Pinpoint the cell where the given text exists, returning its (X, Y) midpoint coordinate. 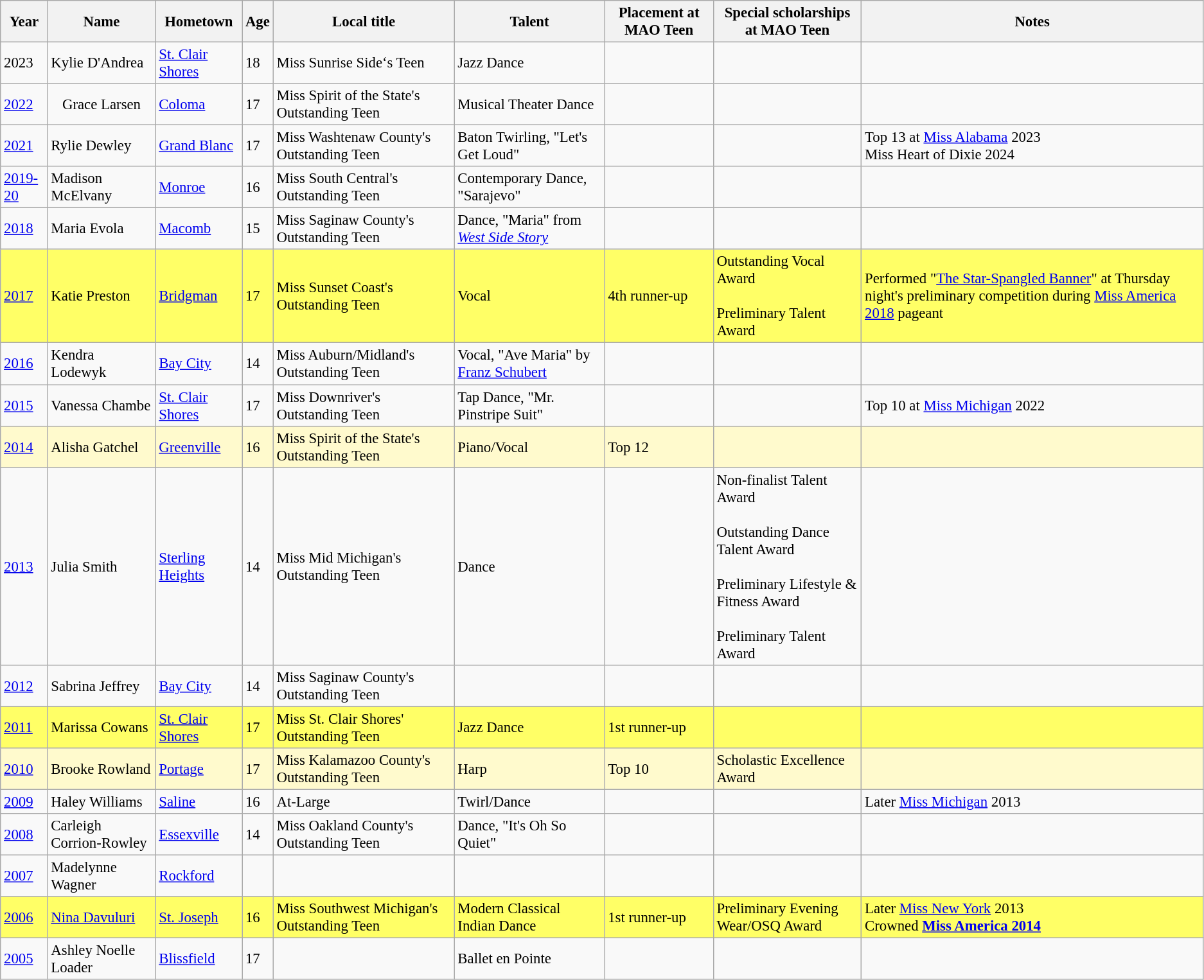
2016 (24, 363)
Greenville (199, 447)
Age (258, 22)
Local title (364, 22)
Kylie D'Andrea (102, 63)
Top 10 at Miss Michigan 2022 (1032, 406)
2011 (24, 727)
Miss Oakland County's Outstanding Teen (364, 835)
Miss Washtenaw County's Outstanding Teen (364, 146)
Katie Preston (102, 296)
Dance, "It's Oh So Quiet" (529, 835)
2022 (24, 104)
Year (24, 22)
Baton Twirling, "Let's Get Loud" (529, 146)
2008 (24, 835)
Later Miss Michigan 2013 (1032, 801)
Vocal, "Ave Maria" by Franz Schubert (529, 363)
Later Miss New York 2013Crowned Miss America 2014 (1032, 917)
Name (102, 22)
2013 (24, 566)
Rylie Dewley (102, 146)
15 (258, 229)
Contemporary Dance, "Sarajevo" (529, 188)
Kendra Lodewyk (102, 363)
Miss Kalamazoo County's Outstanding Teen (364, 769)
Vanessa Chambe (102, 406)
Nina Davuluri (102, 917)
Talent (529, 22)
Performed "The Star-Spangled Banner" at Thursday night's preliminary competition during Miss America 2018 pageant (1032, 296)
Miss St. Clair Shores' Outstanding Teen (364, 727)
2009 (24, 801)
2021 (24, 146)
Dance (529, 566)
Haley Williams (102, 801)
2014 (24, 447)
2007 (24, 876)
Grace Larsen (102, 104)
Carleigh Corrion-Rowley (102, 835)
Miss South Central's Outstanding Teen (364, 188)
Madelynne Wagner (102, 876)
Bridgman (199, 296)
Musical Theater Dance (529, 104)
2018 (24, 229)
Hometown (199, 22)
Madison McElvany (102, 188)
Non-finalist Talent AwardOutstanding Dance Talent AwardPreliminary Lifestyle & Fitness AwardPreliminary Talent Award (788, 566)
Portage (199, 769)
Macomb (199, 229)
2006 (24, 917)
2012 (24, 686)
Modern Classical Indian Dance (529, 917)
4th runner-up (659, 296)
Ballet en Pointe (529, 959)
Tap Dance, "Mr. Pinstripe Suit" (529, 406)
Saline (199, 801)
Essexville (199, 835)
Miss Southwest Michigan's Outstanding Teen (364, 917)
At-Large (364, 801)
Brooke Rowland (102, 769)
Julia Smith (102, 566)
Notes (1032, 22)
Dance, "Maria" from West Side Story (529, 229)
2015 (24, 406)
Vocal (529, 296)
Special scholarships at MAO Teen (788, 22)
2017 (24, 296)
Top 13 at Miss Alabama 2023Miss Heart of Dixie 2024 (1032, 146)
Piano/Vocal (529, 447)
Maria Evola (102, 229)
Sabrina Jeffrey (102, 686)
Grand Blanc (199, 146)
Miss Mid Michigan's Outstanding Teen (364, 566)
18 (258, 63)
Outstanding Vocal AwardPreliminary Talent Award (788, 296)
Blissfield (199, 959)
Rockford (199, 876)
Alisha Gatchel (102, 447)
2010 (24, 769)
Miss Downriver's Outstanding Teen (364, 406)
Ashley Noelle Loader (102, 959)
Top 10 (659, 769)
Harp (529, 769)
Coloma (199, 104)
2005 (24, 959)
Sterling Heights (199, 566)
Monroe (199, 188)
2023 (24, 63)
Top 12 (659, 447)
Miss Sunset Coast's Outstanding Teen (364, 296)
Miss Sunrise Side‘s Teen (364, 63)
2019-20 (24, 188)
Preliminary Evening Wear/OSQ Award (788, 917)
Twirl/Dance (529, 801)
Miss Auburn/Midland's Outstanding Teen (364, 363)
St. Joseph (199, 917)
Marissa Cowans (102, 727)
Scholastic Excellence Award (788, 769)
Placement at MAO Teen (659, 22)
